Locate the cell with the specified text and output its (X, Y) center coordinate. 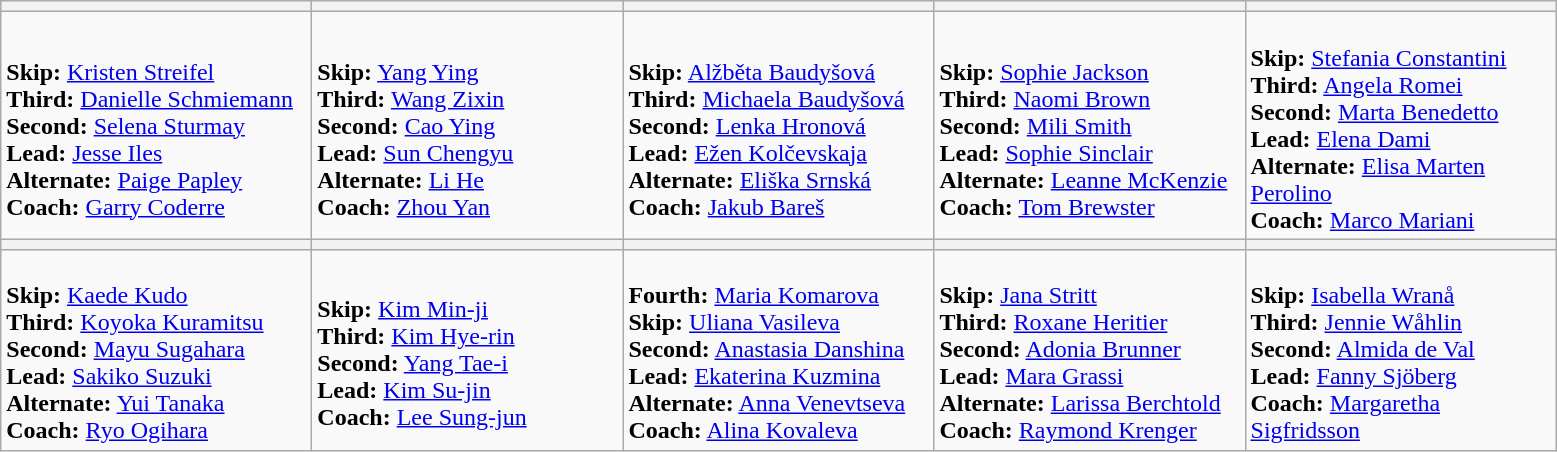
Skip: Stefania Constantini Third: Angela Romei Second: Marta Benedetto Lead: Elena Dami Alternate: Elisa Marten Perolino Coach: Marco Mariani (1400, 126)
Skip: Alžběta Baudyšová Third: Michaela Baudyšová Second: Lenka Hronová Lead: Ežen Kolčevskaja Alternate: Eliška Srnská Coach: Jakub Bareš (778, 126)
Skip: Kaede Kudo Third: Koyoka Kuramitsu Second: Mayu Sugahara Lead: Sakiko Suzuki Alternate: Yui Tanaka Coach: Ryo Ogihara (156, 350)
Skip: Isabella Wranå Third: Jennie Wåhlin Second: Almida de Val Lead: Fanny Sjöberg Coach: Margaretha Sigfridsson (1400, 350)
Skip: Jana Stritt Third: Roxane Heritier Second: Adonia Brunner Lead: Mara Grassi Alternate: Larissa Berchtold Coach: Raymond Krenger (1090, 350)
Skip: Kim Min-ji Third: Kim Hye-rin Second: Yang Tae-i Lead: Kim Su-jin Coach: Lee Sung-jun (468, 350)
Skip: Kristen Streifel Third: Danielle Schmiemann Second: Selena Sturmay Lead: Jesse Iles Alternate: Paige Papley Coach: Garry Coderre (156, 126)
Skip: Yang Ying Third: Wang Zixin Second: Cao Ying Lead: Sun Chengyu Alternate: Li He Coach: Zhou Yan (468, 126)
Skip: Sophie Jackson Third: Naomi Brown Second: Mili Smith Lead: Sophie Sinclair Alternate: Leanne McKenzie Coach: Tom Brewster (1090, 126)
Fourth: Maria Komarova Skip: Uliana Vasileva Second: Anastasia Danshina Lead: Ekaterina Kuzmina Alternate: Anna Venevtseva Coach: Alina Kovaleva (778, 350)
